For the text-containing cell, return its midpoint in (x, y) coordinate format. 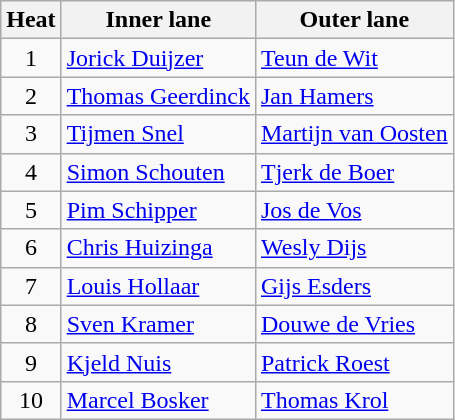
8 (31, 324)
9 (31, 362)
4 (31, 172)
Patrick Roest (354, 362)
Marcel Bosker (158, 400)
Outer lane (354, 20)
2 (31, 96)
6 (31, 248)
Sven Kramer (158, 324)
Simon Schouten (158, 172)
Douwe de Vries (354, 324)
10 (31, 400)
7 (31, 286)
1 (31, 58)
Tijmen Snel (158, 134)
5 (31, 210)
Gijs Esders (354, 286)
Heat (31, 20)
Wesly Dijs (354, 248)
Jan Hamers (354, 96)
Martijn van Oosten (354, 134)
Chris Huizinga (158, 248)
Kjeld Nuis (158, 362)
Louis Hollaar (158, 286)
3 (31, 134)
Jorick Duijzer (158, 58)
Thomas Geerdinck (158, 96)
Jos de Vos (354, 210)
Thomas Krol (354, 400)
Pim Schipper (158, 210)
Teun de Wit (354, 58)
Tjerk de Boer (354, 172)
Inner lane (158, 20)
